From the cell containing the given text, extract its center point as (x, y) coordinate. 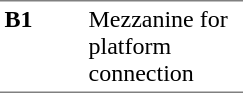
B1 (42, 46)
Mezzanine for platform connection (164, 46)
